From the cell containing the given text, extract its center point as (X, Y) coordinate. 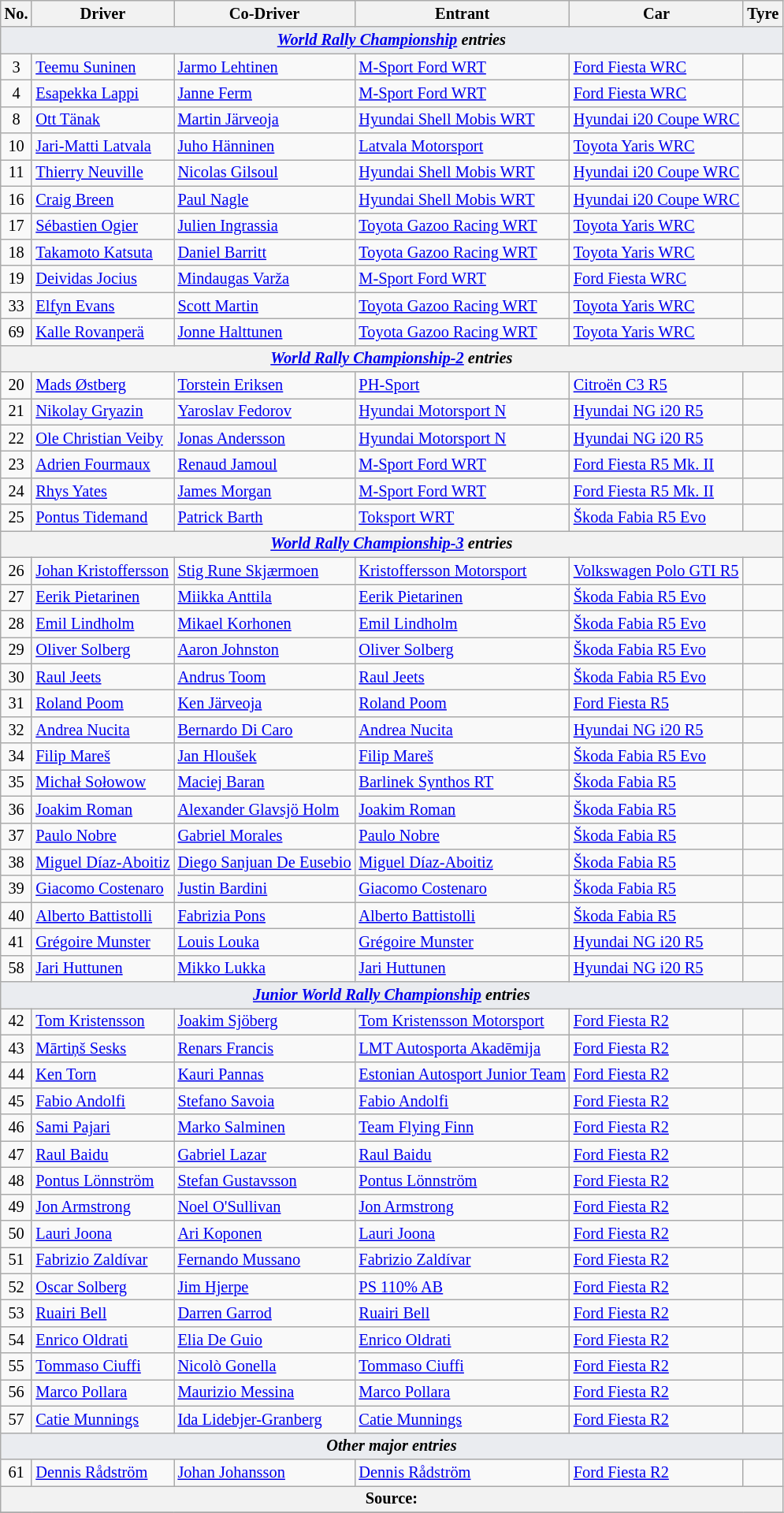
69 (17, 332)
Gabriel Lazar (265, 1154)
Miikka Anttila (265, 597)
Maciej Baran (265, 783)
Oscar Solberg (102, 1287)
25 (17, 518)
57 (17, 1419)
52 (17, 1287)
Tom Kristensson (102, 1021)
28 (17, 623)
46 (17, 1128)
Maurizio Messina (265, 1392)
29 (17, 650)
27 (17, 597)
Julien Ingrassia (265, 226)
Tom Kristensson Motorsport (462, 1021)
18 (17, 252)
55 (17, 1366)
Toksport WRT (462, 518)
Stefano Savoia (265, 1101)
Johan Kristoffersson (102, 571)
Fernando Mussano (265, 1260)
51 (17, 1260)
Darren Garrod (265, 1314)
49 (17, 1207)
43 (17, 1048)
World Rally Championship-3 entries (392, 544)
Bernardo Di Caro (265, 730)
34 (17, 756)
Yaroslav Fedorov (265, 411)
36 (17, 809)
Mikko Lukka (265, 968)
Deividas Jocius (102, 279)
39 (17, 889)
Takamoto Katsuta (102, 252)
3 (17, 67)
Entrant (462, 13)
Elia De Guio (265, 1340)
James Morgan (265, 491)
Ole Christian Veiby (102, 438)
Pontus Tidemand (102, 518)
Elfyn Evans (102, 306)
PH-Sport (462, 385)
Thierry Neuville (102, 173)
Jim Hjerpe (265, 1287)
Nicolas Gilsoul (265, 173)
Stig Rune Skjærmoen (265, 571)
33 (17, 306)
Joakim Sjöberg (265, 1021)
PS 110% AB (462, 1287)
Sami Pajari (102, 1128)
Martin Järveoja (265, 120)
Torstein Eriksen (265, 385)
Teemu Suninen (102, 67)
40 (17, 916)
Kauri Pannas (265, 1075)
Alexander Glavsjö Holm (265, 809)
Nicolò Gonella (265, 1366)
47 (17, 1154)
61 (17, 1472)
31 (17, 703)
Paul Nagle (265, 199)
World Rally Championship entries (392, 40)
Latvala Motorsport (462, 147)
32 (17, 730)
48 (17, 1180)
Nikolay Gryazin (102, 411)
Kristoffersson Motorsport (462, 571)
Aaron Johnston (265, 650)
Sébastien Ogier (102, 226)
Ida Lidebjer-Granberg (265, 1419)
26 (17, 571)
Ken Torn (102, 1075)
16 (17, 199)
42 (17, 1021)
Source: (392, 1499)
45 (17, 1101)
Citroën C3 R5 (657, 385)
22 (17, 438)
LMT Autosporta Akadēmija (462, 1048)
21 (17, 411)
Ken Järveoja (265, 703)
Volkswagen Polo GTI R5 (657, 571)
Adrien Fourmaux (102, 464)
Craig Breen (102, 199)
Stefan Gustavsson (265, 1180)
44 (17, 1075)
38 (17, 862)
Ott Tänak (102, 120)
Juho Hänninen (265, 147)
10 (17, 147)
50 (17, 1234)
Noel O'Sullivan (265, 1207)
Marko Salminen (265, 1128)
Team Flying Finn (462, 1128)
Daniel Barritt (265, 252)
Renars Francis (265, 1048)
Car (657, 13)
37 (17, 836)
Tyre (763, 13)
Jonas Andersson (265, 438)
35 (17, 783)
41 (17, 942)
Jarmo Lehtinen (265, 67)
Mikael Korhonen (265, 623)
Michał Sołowow (102, 783)
Other major entries (392, 1446)
Estonian Autosport Junior Team (462, 1075)
Mārtiņš Sesks (102, 1048)
Jonne Halttunen (265, 332)
Scott Martin (265, 306)
Janne Ferm (265, 93)
19 (17, 279)
Junior World Rally Championship entries (392, 995)
Rhys Yates (102, 491)
Louis Louka (265, 942)
Kalle Rovanperä (102, 332)
Johan Johansson (265, 1472)
Esapekka Lappi (102, 93)
Diego Sanjuan De Eusebio (265, 862)
Justin Bardini (265, 889)
Gabriel Morales (265, 836)
24 (17, 491)
Jan Hloušek (265, 756)
Patrick Barth (265, 518)
54 (17, 1340)
53 (17, 1314)
Renaud Jamoul (265, 464)
Ari Koponen (265, 1234)
56 (17, 1392)
58 (17, 968)
17 (17, 226)
Jari-Matti Latvala (102, 147)
23 (17, 464)
Barlinek Synthos RT (462, 783)
No. (17, 13)
4 (17, 93)
11 (17, 173)
20 (17, 385)
Fabrizia Pons (265, 916)
Driver (102, 13)
Co-Driver (265, 13)
Mindaugas Varža (265, 279)
Ford Fiesta R5 (657, 703)
Mads Østberg (102, 385)
8 (17, 120)
Andrus Toom (265, 677)
World Rally Championship-2 entries (392, 359)
30 (17, 677)
